Return the [X, Y] coordinate for the center point of the cell that contains the specified text.  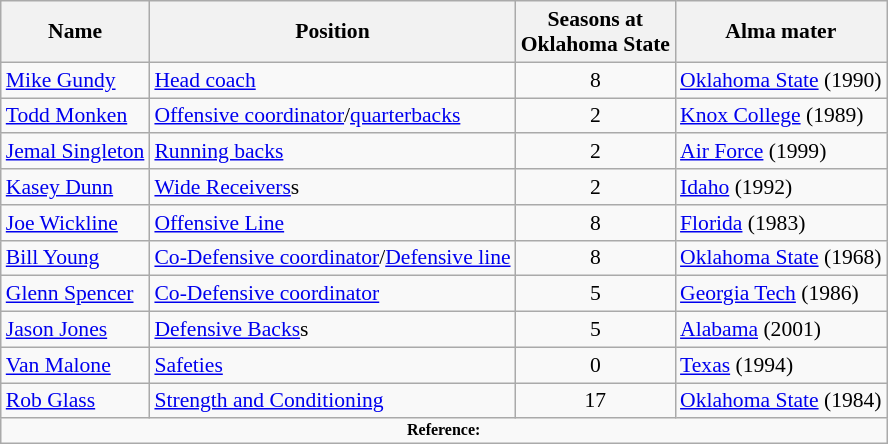
Joe Wickline [76, 223]
Florida (1983) [781, 223]
Running backs [332, 152]
Head coach [332, 80]
17 [596, 401]
Idaho (1992) [781, 187]
Offensive coordinator/quarterbacks [332, 116]
Oklahoma State (1968) [781, 258]
Wide Receiverss [332, 187]
Air Force (1999) [781, 152]
Position [332, 32]
Reference: [444, 431]
Strength and Conditioning [332, 401]
Texas (1994) [781, 365]
Alma mater [781, 32]
Co-Defensive coordinator/Defensive line [332, 258]
Van Malone [76, 365]
Glenn Spencer [76, 294]
Rob Glass [76, 401]
Offensive Line [332, 223]
Kasey Dunn [76, 187]
Oklahoma State (1984) [781, 401]
Jemal Singleton [76, 152]
Defensive Backss [332, 330]
0 [596, 365]
Safeties [332, 365]
Oklahoma State (1990) [781, 80]
Knox College (1989) [781, 116]
Todd Monken [76, 116]
Name [76, 32]
Seasons atOklahoma State [596, 32]
Alabama (2001) [781, 330]
Mike Gundy [76, 80]
Bill Young [76, 258]
Jason Jones [76, 330]
Georgia Tech (1986) [781, 294]
Co-Defensive coordinator [332, 294]
